Determine the [X, Y] coordinate at the center of the cell enclosing the given text.  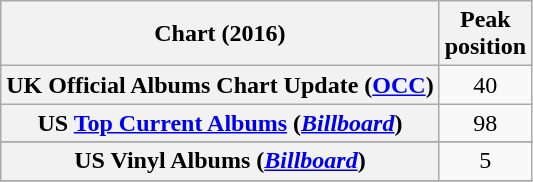
US Vinyl Albums (Billboard) [220, 161]
US Top Current Albums (Billboard) [220, 123]
Chart (2016) [220, 34]
98 [485, 123]
UK Official Albums Chart Update (OCC) [220, 85]
40 [485, 85]
5 [485, 161]
Peakposition [485, 34]
